Determine the [X, Y] coordinate at the center of the cell enclosing the given text.  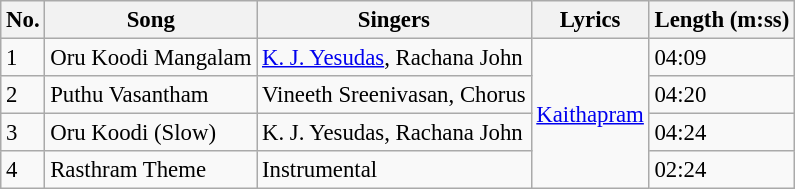
No. [23, 20]
Puthu Vasantham [151, 95]
Song [151, 20]
Oru Koodi (Slow) [151, 133]
02:24 [722, 170]
1 [23, 58]
04:09 [722, 58]
Lyrics [590, 20]
4 [23, 170]
04:24 [722, 133]
Oru Koodi Mangalam [151, 58]
Vineeth Sreenivasan, Chorus [394, 95]
Rasthram Theme [151, 170]
Singers [394, 20]
Length (m:ss) [722, 20]
04:20 [722, 95]
3 [23, 133]
Kaithapram [590, 114]
2 [23, 95]
Instrumental [394, 170]
